Locate the cell with the specified text and output its [X, Y] center coordinate. 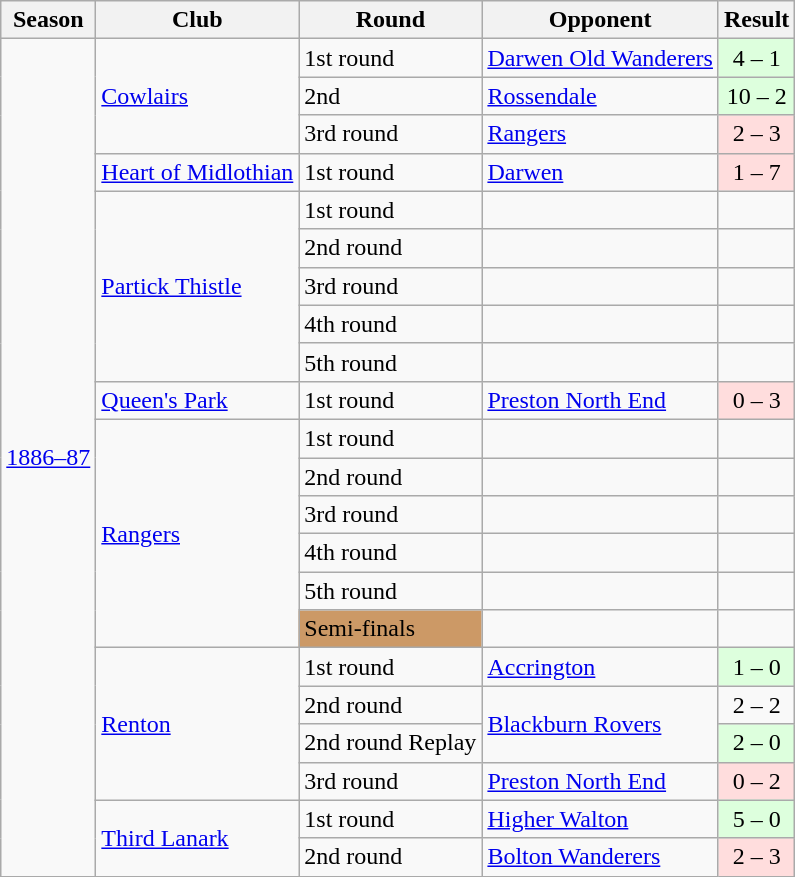
5 – 0 [756, 819]
Accrington [600, 667]
Queen's Park [198, 400]
10 – 2 [756, 96]
Bolton Wanderers [600, 857]
Blackburn Rovers [600, 724]
1 – 0 [756, 667]
Third Lanark [198, 838]
0 – 3 [756, 400]
Result [756, 20]
1886–87 [48, 458]
0 – 2 [756, 781]
Higher Walton [600, 819]
Semi-finals [390, 629]
Club [198, 20]
Round [390, 20]
Partick Thistle [198, 286]
4 – 1 [756, 58]
Season [48, 20]
Rossendale [600, 96]
2nd [390, 96]
Darwen Old Wanderers [600, 58]
Opponent [600, 20]
1 – 7 [756, 172]
Heart of Midlothian [198, 172]
2 – 0 [756, 743]
2nd round Replay [390, 743]
Cowlairs [198, 96]
Renton [198, 724]
2 – 2 [756, 705]
Darwen [600, 172]
